Return the [x, y] coordinate for the center point of the cell that contains the specified text.  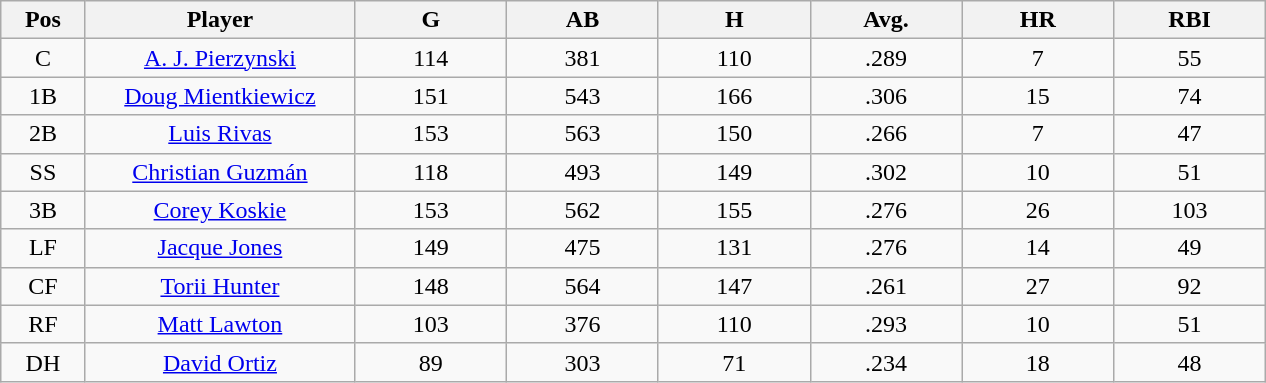
55 [1190, 58]
LF [43, 248]
1B [43, 96]
14 [1038, 248]
118 [431, 172]
376 [583, 324]
Torii Hunter [220, 286]
74 [1190, 96]
Doug Mientkiewicz [220, 96]
.306 [886, 96]
RBI [1190, 20]
114 [431, 58]
.289 [886, 58]
563 [583, 134]
DH [43, 362]
CF [43, 286]
.261 [886, 286]
543 [583, 96]
.234 [886, 362]
131 [734, 248]
Jacque Jones [220, 248]
C [43, 58]
71 [734, 362]
Corey Koskie [220, 210]
89 [431, 362]
27 [1038, 286]
151 [431, 96]
Pos [43, 20]
.293 [886, 324]
47 [1190, 134]
475 [583, 248]
HR [1038, 20]
49 [1190, 248]
48 [1190, 362]
.266 [886, 134]
303 [583, 362]
David Ortiz [220, 362]
3B [43, 210]
Player [220, 20]
.302 [886, 172]
493 [583, 172]
562 [583, 210]
A. J. Pierzynski [220, 58]
AB [583, 20]
148 [431, 286]
15 [1038, 96]
Christian Guzmán [220, 172]
2B [43, 134]
Matt Lawton [220, 324]
H [734, 20]
150 [734, 134]
18 [1038, 362]
381 [583, 58]
147 [734, 286]
SS [43, 172]
RF [43, 324]
Avg. [886, 20]
26 [1038, 210]
155 [734, 210]
G [431, 20]
564 [583, 286]
92 [1190, 286]
Luis Rivas [220, 134]
166 [734, 96]
